For the text-containing cell, return its midpoint in (x, y) coordinate format. 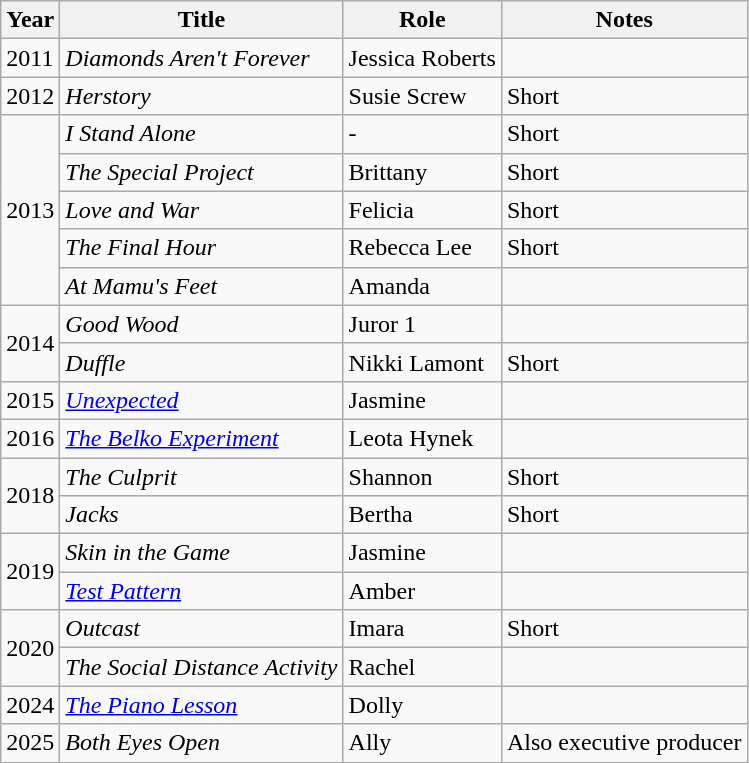
Rebecca Lee (422, 248)
The Social Distance Activity (202, 667)
Juror 1 (422, 324)
Diamonds Aren't Forever (202, 58)
2016 (30, 438)
The Piano Lesson (202, 705)
At Mamu's Feet (202, 286)
Title (202, 20)
2018 (30, 496)
Love and War (202, 210)
Duffle (202, 362)
I Stand Alone (202, 134)
2013 (30, 210)
Jacks (202, 515)
Amber (422, 591)
2020 (30, 648)
- (422, 134)
Bertha (422, 515)
2025 (30, 743)
Felicia (422, 210)
Rachel (422, 667)
Herstory (202, 96)
The Culprit (202, 477)
2014 (30, 343)
Skin in the Game (202, 553)
2015 (30, 400)
Amanda (422, 286)
Shannon (422, 477)
Unexpected (202, 400)
2011 (30, 58)
2012 (30, 96)
Susie Screw (422, 96)
Outcast (202, 629)
The Special Project (202, 172)
Year (30, 20)
Nikki Lamont (422, 362)
Notes (624, 20)
Brittany (422, 172)
The Belko Experiment (202, 438)
Test Pattern (202, 591)
The Final Hour (202, 248)
2024 (30, 705)
Ally (422, 743)
Dolly (422, 705)
2019 (30, 572)
Also executive producer (624, 743)
Good Wood (202, 324)
Role (422, 20)
Imara (422, 629)
Jessica Roberts (422, 58)
Leota Hynek (422, 438)
Both Eyes Open (202, 743)
